Find where the given text appears and provide that cell's center as (X, Y) coordinate. 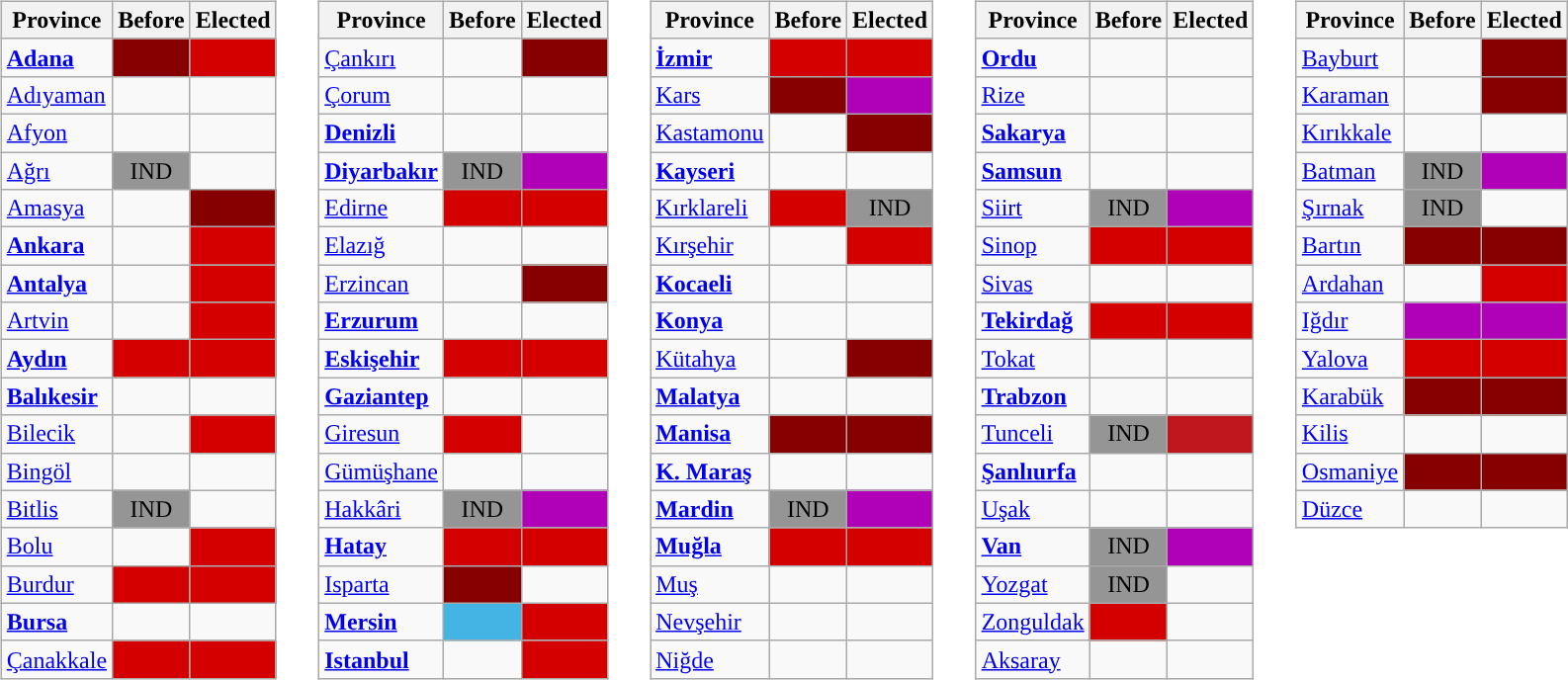
Konya (710, 321)
Sinop (1032, 246)
Afyon (56, 132)
Çanakkale (56, 659)
Kütahya (710, 359)
Elazığ (382, 246)
Muğla (710, 547)
Yozgat (1032, 584)
Istanbul (382, 659)
Bursa (56, 622)
Sakarya (1032, 132)
Niğde (710, 659)
Bayburt (1350, 57)
Mersin (382, 622)
Hakkâri (382, 509)
Manisa (710, 434)
Burdur (56, 584)
Amasya (56, 209)
Bolu (56, 547)
Ankara (56, 246)
Iğdır (1350, 321)
Kırıkkale (1350, 132)
Düzce (1350, 509)
Nevşehir (710, 622)
Ardahan (1350, 284)
Isparta (382, 584)
Erzincan (382, 284)
Muş (710, 584)
Gümüşhane (382, 471)
Artvin (56, 321)
Karaman (1350, 95)
Bitlis (56, 509)
Diyarbakır (382, 171)
Bartın (1350, 246)
Kırşehir (710, 246)
Kilis (1350, 434)
Şanlıurfa (1032, 471)
Çorum (382, 95)
Zonguldak (1032, 622)
Sivas (1032, 284)
Denizli (382, 132)
Batman (1350, 171)
Bilecik (56, 434)
Tekirdağ (1032, 321)
K. Maraş (710, 471)
Eskişehir (382, 359)
Adıyaman (56, 95)
Kocaeli (710, 284)
Malatya (710, 396)
Şırnak (1350, 209)
Aksaray (1032, 659)
Kırklareli (710, 209)
Tunceli (1032, 434)
Yalova (1350, 359)
Adana (56, 57)
Karabük (1350, 396)
Kars (710, 95)
Ordu (1032, 57)
Tokat (1032, 359)
Trabzon (1032, 396)
Rize (1032, 95)
Hatay (382, 547)
Osmaniye (1350, 471)
Antalya (56, 284)
Mardin (710, 509)
Kayseri (710, 171)
Erzurum (382, 321)
İzmir (710, 57)
Uşak (1032, 509)
Balıkesir (56, 396)
Çankırı (382, 57)
Giresun (382, 434)
Kastamonu (710, 132)
Edirne (382, 209)
Van (1032, 547)
Aydın (56, 359)
Siirt (1032, 209)
Samsun (1032, 171)
Ağrı (56, 171)
Gaziantep (382, 396)
Bingöl (56, 471)
